Find where the given text appears and provide that cell's center as (x, y) coordinate. 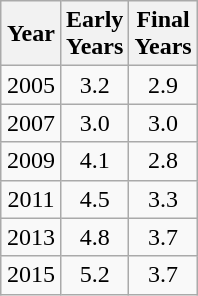
FinalYears (163, 34)
2011 (30, 199)
2.9 (163, 85)
5.2 (94, 275)
4.5 (94, 199)
2.8 (163, 161)
Year (30, 34)
2009 (30, 161)
EarlyYears (94, 34)
3.2 (94, 85)
2015 (30, 275)
3.3 (163, 199)
2005 (30, 85)
4.1 (94, 161)
4.8 (94, 237)
2013 (30, 237)
2007 (30, 123)
